Identify which cell holds the provided text, then report its (x, y) central coordinate. 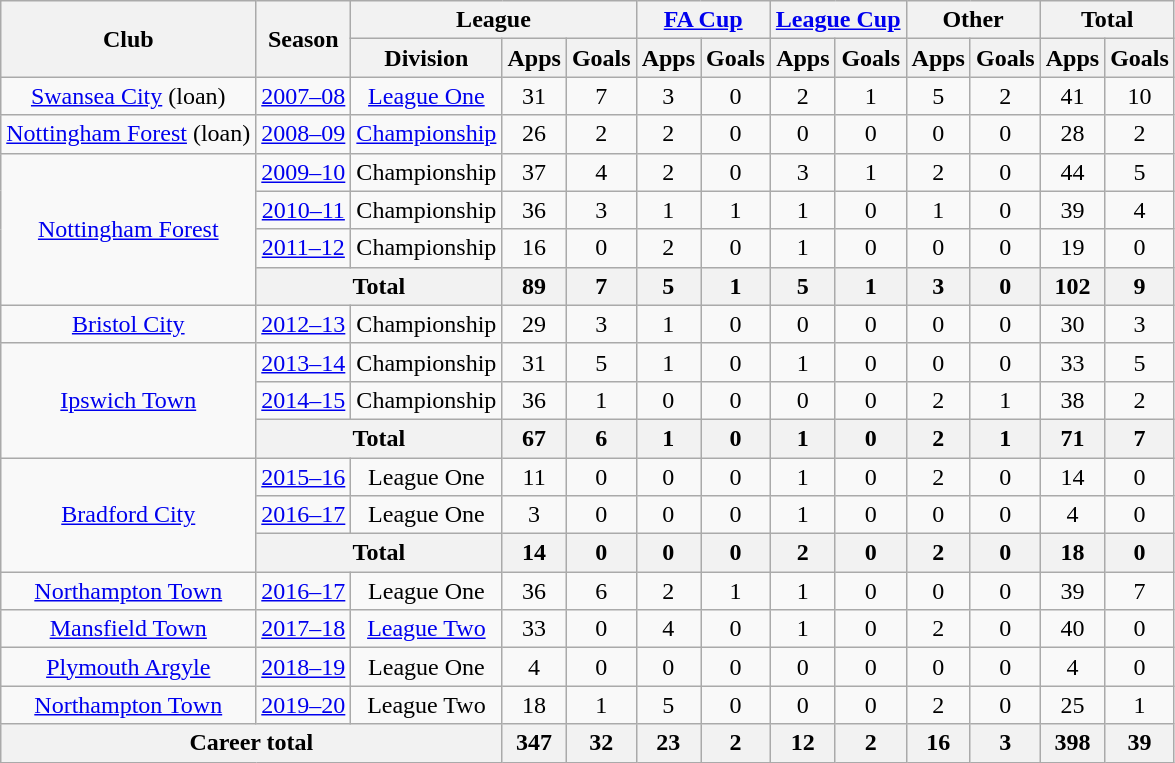
11 (534, 477)
Plymouth Argyle (128, 667)
2019–20 (304, 705)
9 (1140, 286)
19 (1072, 248)
23 (668, 743)
Nottingham Forest (128, 229)
Career total (252, 743)
Bristol City (128, 324)
Ipswich Town (128, 400)
37 (534, 172)
38 (1072, 400)
Swansea City (loan) (128, 96)
2017–18 (304, 629)
26 (534, 134)
40 (1072, 629)
2012–13 (304, 324)
2011–12 (304, 248)
67 (534, 438)
League (494, 20)
2013–14 (304, 362)
30 (1072, 324)
10 (1140, 96)
Other (973, 20)
2010–11 (304, 210)
44 (1072, 172)
89 (534, 286)
2015–16 (304, 477)
Division (426, 58)
102 (1072, 286)
29 (534, 324)
FA Cup (703, 20)
347 (534, 743)
2008–09 (304, 134)
71 (1072, 438)
2014–15 (304, 400)
2009–10 (304, 172)
Season (304, 39)
2007–08 (304, 96)
41 (1072, 96)
Nottingham Forest (loan) (128, 134)
398 (1072, 743)
12 (802, 743)
2018–19 (304, 667)
28 (1072, 134)
Bradford City (128, 515)
Club (128, 39)
Mansfield Town (128, 629)
League Cup (838, 20)
25 (1072, 705)
32 (601, 743)
